Return the (X, Y) coordinate for the center point of the cell that contains the specified text.  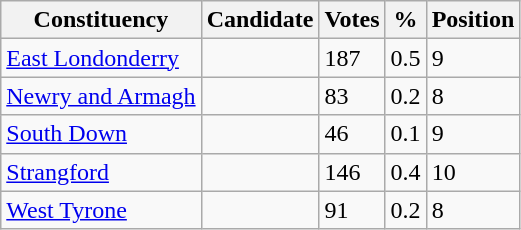
91 (352, 210)
83 (352, 96)
146 (352, 172)
0.4 (406, 172)
0.1 (406, 134)
187 (352, 58)
0.5 (406, 58)
Candidate (260, 20)
West Tyrone (101, 210)
Constituency (101, 20)
Votes (352, 20)
46 (352, 134)
10 (473, 172)
Strangford (101, 172)
% (406, 20)
Position (473, 20)
East Londonderry (101, 58)
South Down (101, 134)
Newry and Armagh (101, 96)
